Capture the cell that displays the provided text and extract its (X, Y) central coordinate. 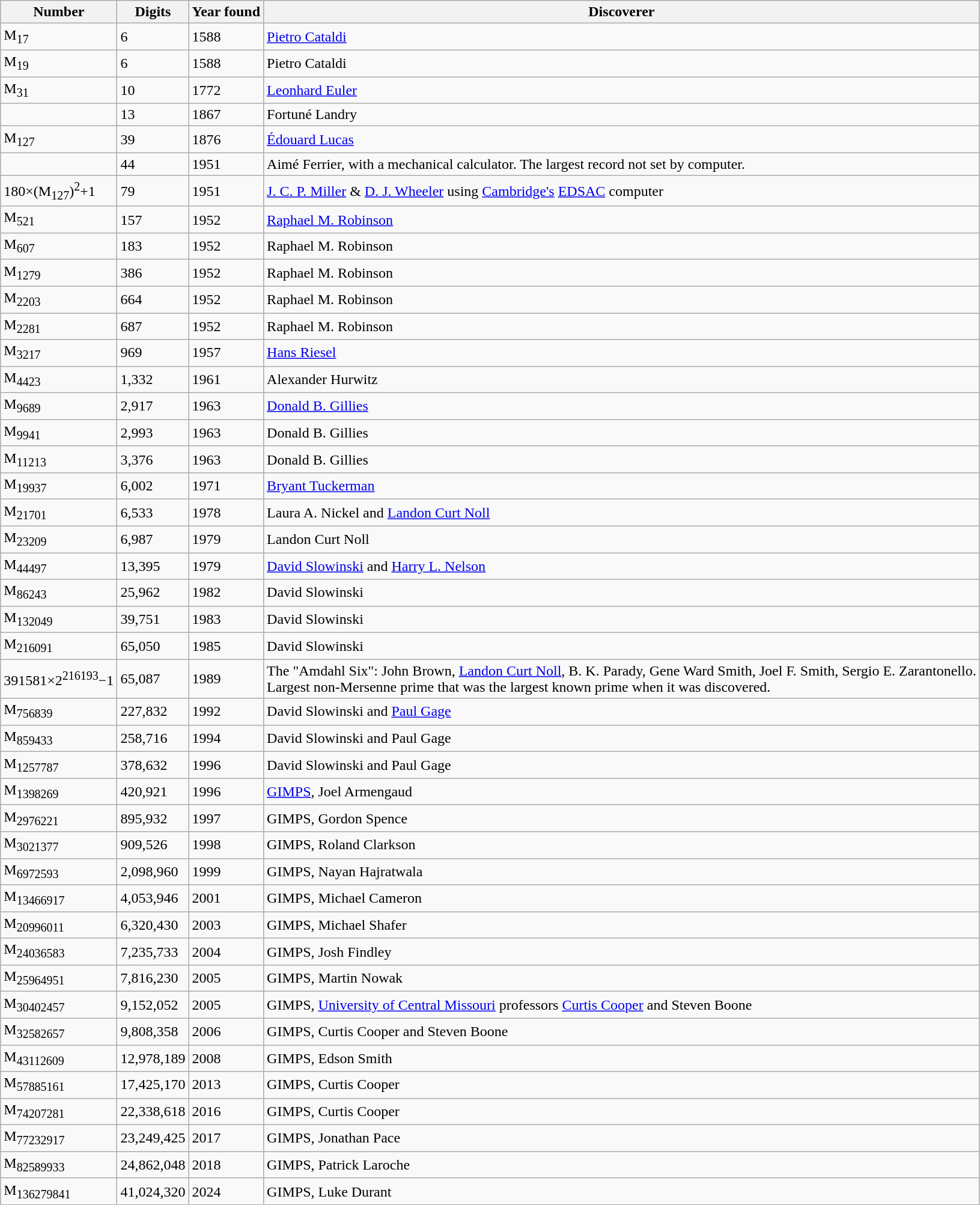
M859433 (59, 738)
4,053,946 (153, 898)
GIMPS, Gordon Spence (622, 818)
M25964951 (59, 978)
David Slowinski and Harry L. Nelson (622, 566)
157 (153, 219)
1997 (226, 818)
Édouard Lucas (622, 139)
M132049 (59, 619)
Number (59, 12)
687 (153, 326)
M127 (59, 139)
GIMPS, Patrick Laroche (622, 1165)
1876 (226, 139)
909,526 (153, 845)
1983 (226, 619)
M6972593 (59, 871)
M11213 (59, 459)
1992 (226, 712)
7,235,733 (153, 951)
391581×2216193−1 (59, 679)
M19 (59, 63)
M30402457 (59, 1005)
2,917 (153, 406)
Leonhard Euler (622, 90)
M43112609 (59, 1058)
M2976221 (59, 818)
10 (153, 90)
44 (153, 164)
1989 (226, 679)
378,632 (153, 765)
1999 (226, 871)
2016 (226, 1111)
GIMPS, Curtis Cooper and Steven Boone (622, 1031)
M23209 (59, 539)
2003 (226, 925)
M3021377 (59, 845)
6,002 (153, 486)
GIMPS, Martin Nowak (622, 978)
183 (153, 246)
1961 (226, 379)
M521 (59, 219)
1978 (226, 513)
9,152,052 (153, 1005)
17,425,170 (153, 1085)
M21701 (59, 513)
GIMPS, Michael Cameron (622, 898)
2004 (226, 951)
M4423 (59, 379)
M77232917 (59, 1138)
420,921 (153, 792)
2017 (226, 1138)
GIMPS, Joel Armengaud (622, 792)
3,376 (153, 459)
GIMPS, Nayan Hajratwala (622, 871)
1998 (226, 845)
GIMPS, Jonathan Pace (622, 1138)
65,087 (153, 679)
Bryant Tuckerman (622, 486)
1957 (226, 353)
7,816,230 (153, 978)
M17 (59, 37)
M32582657 (59, 1031)
227,832 (153, 712)
13 (153, 115)
895,932 (153, 818)
GIMPS, Roland Clarkson (622, 845)
6,987 (153, 539)
258,716 (153, 738)
GIMPS, Edson Smith (622, 1058)
2008 (226, 1058)
M13466917 (59, 898)
22,338,618 (153, 1111)
65,050 (153, 646)
1994 (226, 738)
41,024,320 (153, 1191)
GIMPS, Michael Shafer (622, 925)
39,751 (153, 619)
9,808,358 (153, 1031)
Year found (226, 12)
Landon Curt Noll (622, 539)
1772 (226, 90)
Laura A. Nickel and Landon Curt Noll (622, 513)
M24036583 (59, 951)
6,533 (153, 513)
M9941 (59, 433)
M44497 (59, 566)
M74207281 (59, 1111)
M20996011 (59, 925)
2024 (226, 1191)
M19937 (59, 486)
969 (153, 353)
1867 (226, 115)
M216091 (59, 646)
2,993 (153, 433)
Fortuné Landry (622, 115)
2018 (226, 1165)
386 (153, 273)
M756839 (59, 712)
1971 (226, 486)
23,249,425 (153, 1138)
GIMPS, Josh Findley (622, 951)
M3217 (59, 353)
Discoverer (622, 12)
Digits (153, 12)
M607 (59, 246)
2,098,960 (153, 871)
2001 (226, 898)
6,320,430 (153, 925)
1985 (226, 646)
M136279841 (59, 1191)
GIMPS, University of Central Missouri professors Curtis Cooper and Steven Boone (622, 1005)
25,962 (153, 593)
M31 (59, 90)
664 (153, 299)
M9689 (59, 406)
Aimé Ferrier, with a mechanical calculator. The largest record not set by computer. (622, 164)
1,332 (153, 379)
2013 (226, 1085)
M57885161 (59, 1085)
GIMPS, Luke Durant (622, 1191)
13,395 (153, 566)
M1398269 (59, 792)
M1257787 (59, 765)
2006 (226, 1031)
Hans Riesel (622, 353)
Alexander Hurwitz (622, 379)
12,978,189 (153, 1058)
79 (153, 191)
M86243 (59, 593)
39 (153, 139)
M2281 (59, 326)
180×(M127)2+1 (59, 191)
J. C. P. Miller & D. J. Wheeler using Cambridge's EDSAC computer (622, 191)
M82589933 (59, 1165)
1982 (226, 593)
M2203 (59, 299)
24,862,048 (153, 1165)
M1279 (59, 273)
